Return the [x, y] coordinate for the center point of the cell that contains the specified text.  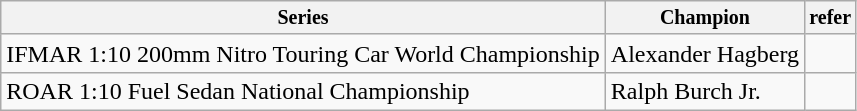
Champion [704, 18]
Ralph Burch Jr. [704, 91]
ROAR 1:10 Fuel Sedan National Championship [304, 91]
IFMAR 1:10 200mm Nitro Touring Car World Championship [304, 53]
refer [830, 18]
Series [304, 18]
Alexander Hagberg [704, 53]
